Provide the [x, y] coordinate of the cell's center where the given text is located.  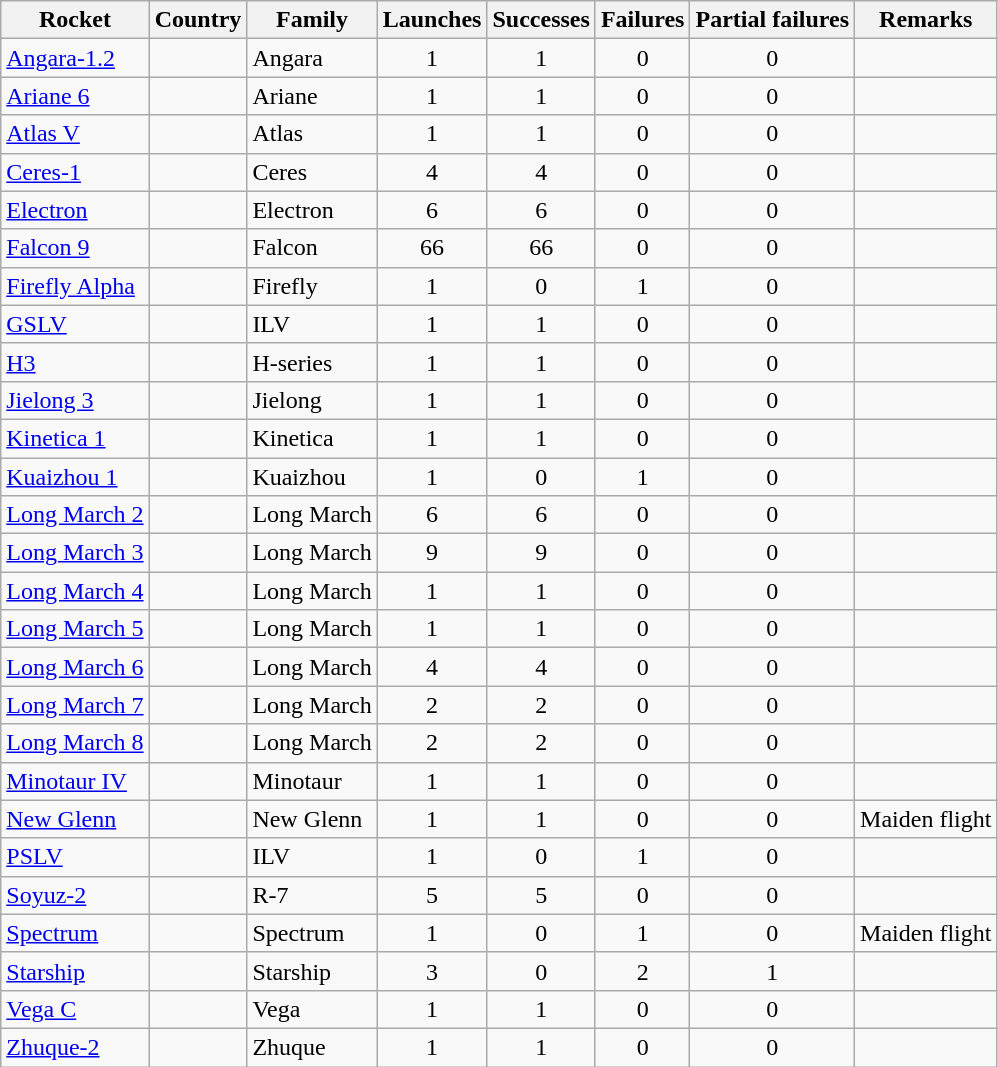
Long March 4 [75, 591]
Kuaizhou 1 [75, 477]
Kinetica 1 [75, 438]
Long March 2 [75, 515]
Partial failures [772, 20]
Soyuz-2 [75, 895]
Remarks [926, 20]
H3 [75, 362]
Kuaizhou [312, 477]
Minotaur [312, 781]
Launches [432, 20]
Firefly Alpha [75, 286]
Firefly [312, 286]
Falcon 9 [75, 248]
Country [198, 20]
Atlas V [75, 134]
Rocket [75, 20]
Vega [312, 1009]
Long March 5 [75, 629]
Atlas [312, 134]
Ceres [312, 172]
Falcon [312, 248]
Minotaur IV [75, 781]
GSLV [75, 324]
Vega C [75, 1009]
Jielong [312, 400]
Zhuque [312, 1047]
Ceres-1 [75, 172]
Long March 7 [75, 705]
Ariane 6 [75, 96]
Jielong 3 [75, 400]
PSLV [75, 857]
Long March 6 [75, 667]
Kinetica [312, 438]
Ariane [312, 96]
Zhuque-2 [75, 1047]
Angara [312, 58]
Angara-1.2 [75, 58]
Family [312, 20]
Successes [541, 20]
H-series [312, 362]
Failures [642, 20]
Long March 8 [75, 743]
Long March 3 [75, 553]
R-7 [312, 895]
3 [432, 971]
